Provide the (x, y) coordinate of the cell's center where the given text is located.  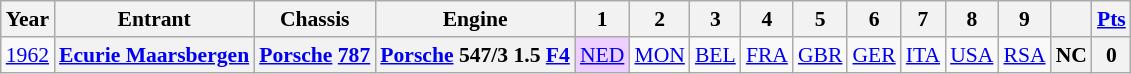
1 (602, 19)
8 (972, 19)
3 (716, 19)
ITA (923, 55)
Pts (1112, 19)
1962 (28, 55)
7 (923, 19)
Year (28, 19)
GER (874, 55)
Chassis (314, 19)
5 (820, 19)
RSA (1024, 55)
Ecurie Maarsbergen (154, 55)
MON (660, 55)
9 (1024, 19)
6 (874, 19)
2 (660, 19)
Porsche 787 (314, 55)
NC (1072, 55)
Porsche 547/3 1.5 F4 (475, 55)
BEL (716, 55)
Entrant (154, 19)
FRA (767, 55)
NED (602, 55)
GBR (820, 55)
0 (1112, 55)
4 (767, 19)
USA (972, 55)
Engine (475, 19)
